Provide the [X, Y] coordinate of the cell's center where the given text is located.  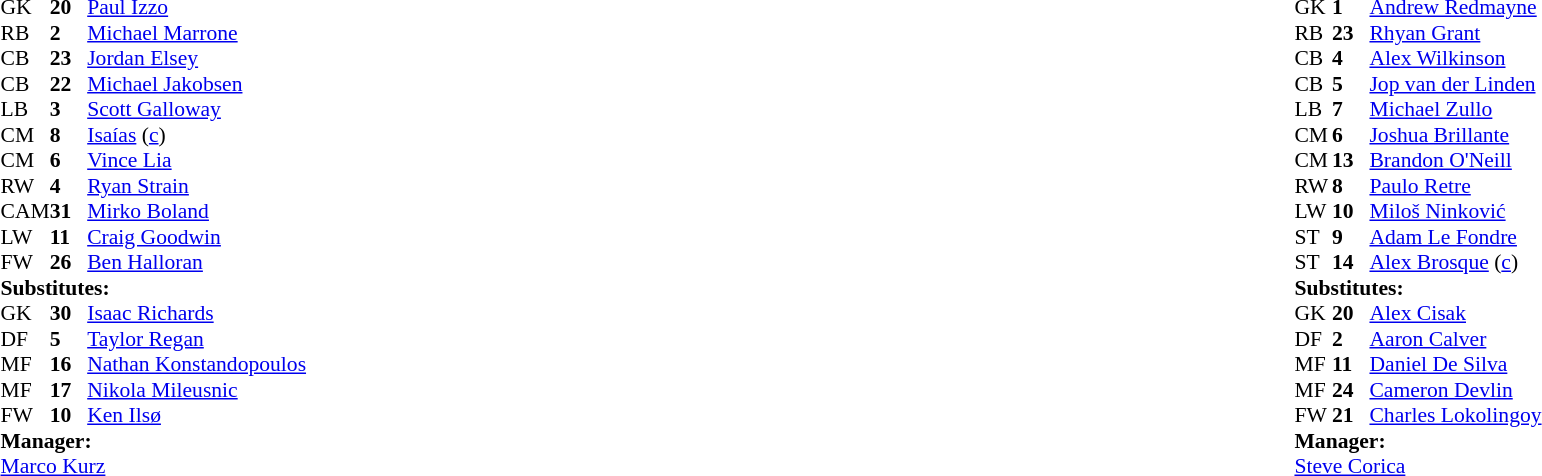
Daniel De Silva [1455, 365]
Mirko Boland [196, 211]
Joshua Brillante [1455, 135]
Scott Galloway [196, 109]
22 [69, 84]
Adam Le Fondre [1455, 237]
Charles Lokolingoy [1455, 415]
21 [1351, 415]
Alex Brosque (c) [1455, 263]
9 [1351, 237]
Michael Jakobsen [196, 84]
14 [1351, 263]
Paulo Retre [1455, 186]
20 [1351, 313]
Nikola Mileusnic [196, 390]
Rhyan Grant [1455, 33]
17 [69, 390]
24 [1351, 390]
CAM [24, 211]
Isaac Richards [196, 313]
Taylor Regan [196, 339]
26 [69, 263]
Jop van der Linden [1455, 84]
Vince Lia [196, 161]
30 [69, 313]
Jordan Elsey [196, 59]
3 [69, 109]
Michael Zullo [1455, 109]
Ryan Strain [196, 186]
Cameron Devlin [1455, 390]
Isaías (c) [196, 135]
Aaron Calver [1455, 339]
31 [69, 211]
Nathan Konstandopoulos [196, 365]
16 [69, 365]
Craig Goodwin [196, 237]
Michael Marrone [196, 33]
Miloš Ninković [1455, 211]
Ben Halloran [196, 263]
Ken Ilsø [196, 415]
Alex Wilkinson [1455, 59]
13 [1351, 161]
Alex Cisak [1455, 313]
7 [1351, 109]
Brandon O'Neill [1455, 161]
